Scan for the cell matching the given text and deliver its [X, Y] coordinate at center. 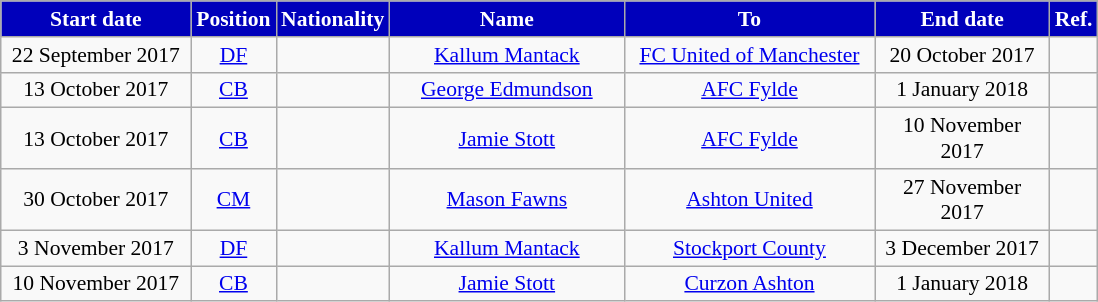
Ref. [1074, 19]
Stockport County [749, 248]
Mason Fawns [506, 200]
Position [234, 19]
CM [234, 200]
3 December 2017 [962, 248]
Name [506, 19]
Nationality [332, 19]
22 September 2017 [96, 55]
3 November 2017 [96, 248]
Ashton United [749, 200]
To [749, 19]
20 October 2017 [962, 55]
End date [962, 19]
Start date [96, 19]
27 November 2017 [962, 200]
George Edmundson [506, 90]
Curzon Ashton [749, 284]
FC United of Manchester [749, 55]
30 October 2017 [96, 200]
